Extract the (x, y) coordinate from the center of the cell holding the provided text.  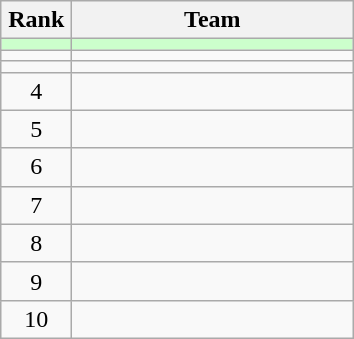
Rank (36, 20)
8 (36, 243)
Team (212, 20)
10 (36, 319)
4 (36, 91)
5 (36, 129)
6 (36, 167)
9 (36, 281)
7 (36, 205)
